From the cell containing the given text, extract its center point as [X, Y] coordinate. 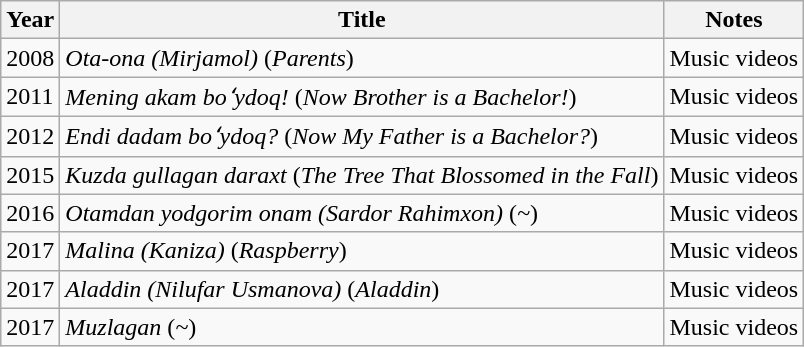
Notes [734, 20]
2016 [30, 213]
Title [362, 20]
Year [30, 20]
2011 [30, 97]
Kuzda gullagan daraxt (The Tree That Blossomed in the Fall) [362, 175]
Mening akam boʻydoq! (Now Brother is a Bachelor!) [362, 97]
Malina (Kaniza) (Raspberry) [362, 251]
2008 [30, 58]
Otamdan yodgorim onam (Sardor Rahimxon) (~) [362, 213]
Endi dadam boʻydoq? (Now My Father is a Bachelor?) [362, 136]
Aladdin (Nilufar Usmanova) (Aladdin) [362, 289]
2015 [30, 175]
Ota-ona (Mirjamol) (Parents) [362, 58]
2012 [30, 136]
Muzlagan (~) [362, 327]
